Return (x, y) of the center of cell containing provided text 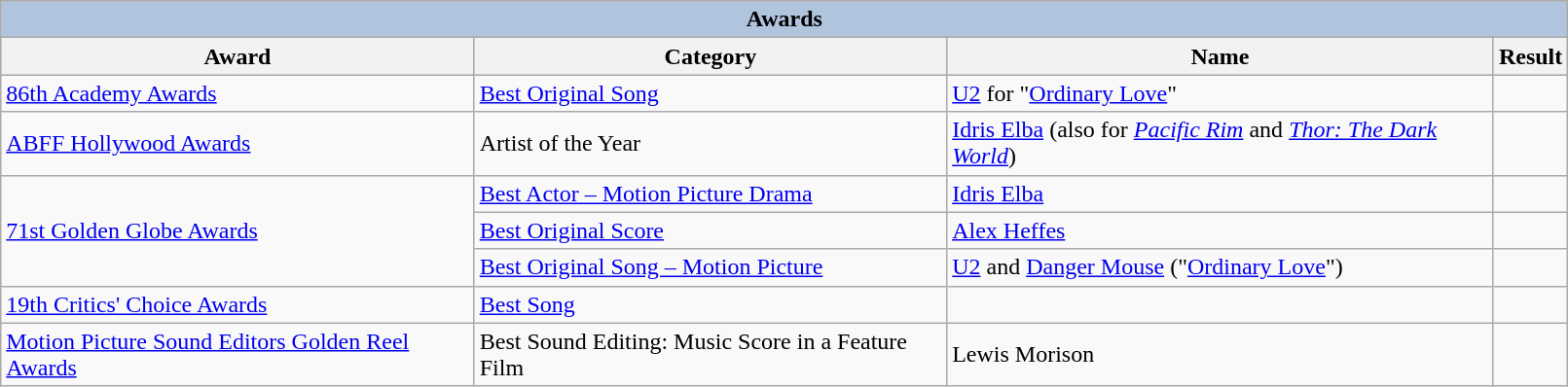
Best Original Song – Motion Picture (711, 267)
Category (711, 56)
Awards (784, 19)
U2 for "Ordinary Love" (1221, 93)
Lewis Morison (1221, 354)
Best Song (711, 304)
Best Sound Editing: Music Score in a Feature Film (711, 354)
Name (1221, 56)
Idris Elba (1221, 193)
Artist of the Year (711, 144)
Best Original Song (711, 93)
U2 and Danger Mouse ("Ordinary Love") (1221, 267)
19th Critics' Choice Awards (237, 304)
Alex Heffes (1221, 230)
71st Golden Globe Awards (237, 230)
Best Actor – Motion Picture Drama (711, 193)
Result (1530, 56)
Award (237, 56)
Idris Elba (also for Pacific Rim and Thor: The Dark World) (1221, 144)
ABFF Hollywood Awards (237, 144)
86th Academy Awards (237, 93)
Motion Picture Sound Editors Golden Reel Awards (237, 354)
Best Original Score (711, 230)
